Locate the cell with the specified text and output its (x, y) center coordinate. 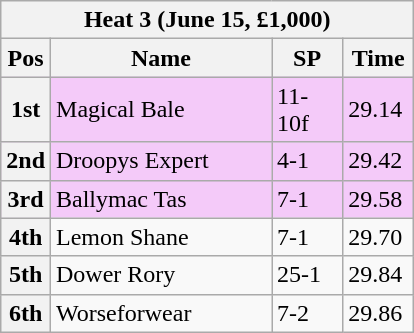
1st (26, 110)
7-2 (308, 313)
Name (162, 58)
29.58 (378, 199)
29.14 (378, 110)
5th (26, 275)
Dower Rory (162, 275)
Ballymac Tas (162, 199)
3rd (26, 199)
29.70 (378, 237)
2nd (26, 161)
6th (26, 313)
4th (26, 237)
Worseforwear (162, 313)
SP (308, 58)
Time (378, 58)
Heat 3 (June 15, £1,000) (208, 20)
29.84 (378, 275)
4-1 (308, 161)
Droopys Expert (162, 161)
Pos (26, 58)
Lemon Shane (162, 237)
29.86 (378, 313)
29.42 (378, 161)
Magical Bale (162, 110)
25-1 (308, 275)
11-10f (308, 110)
